For the text-containing cell, return its midpoint in (X, Y) coordinate format. 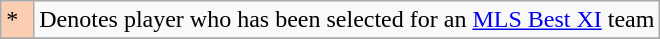
Denotes player who has been selected for an MLS Best XI team (347, 20)
* (18, 20)
